Detect which cell encompasses the target text, then output its (X, Y) center coordinate. 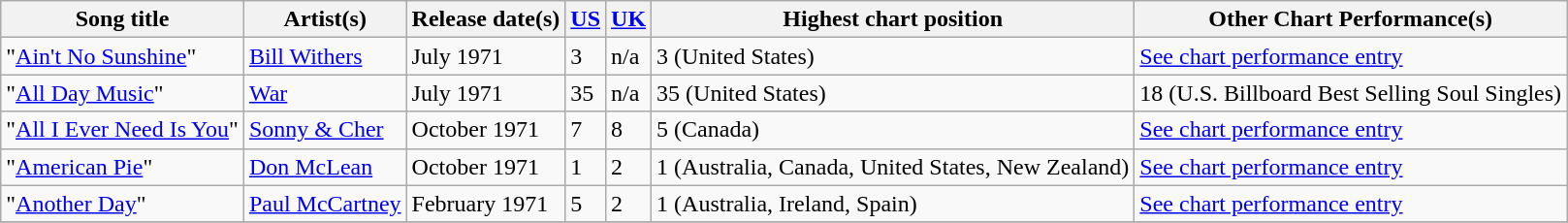
Highest chart position (893, 19)
5 (586, 204)
Bill Withers (325, 56)
Other Chart Performance(s) (1351, 19)
35 (586, 93)
"Another Day" (122, 204)
1 (Australia, Ireland, Spain) (893, 204)
"All Day Music" (122, 93)
Don McLean (325, 167)
Paul McCartney (325, 204)
3 (United States) (893, 56)
Song title (122, 19)
US (586, 19)
Sonny & Cher (325, 130)
Artist(s) (325, 19)
"American Pie" (122, 167)
February 1971 (486, 204)
War (325, 93)
3 (586, 56)
1 (586, 167)
"All I Ever Need Is You" (122, 130)
Release date(s) (486, 19)
"Ain't No Sunshine" (122, 56)
7 (586, 130)
35 (United States) (893, 93)
18 (U.S. Billboard Best Selling Soul Singles) (1351, 93)
UK (628, 19)
5 (Canada) (893, 130)
8 (628, 130)
1 (Australia, Canada, United States, New Zealand) (893, 167)
